Find where the given text appears and provide that cell's center as (x, y) coordinate. 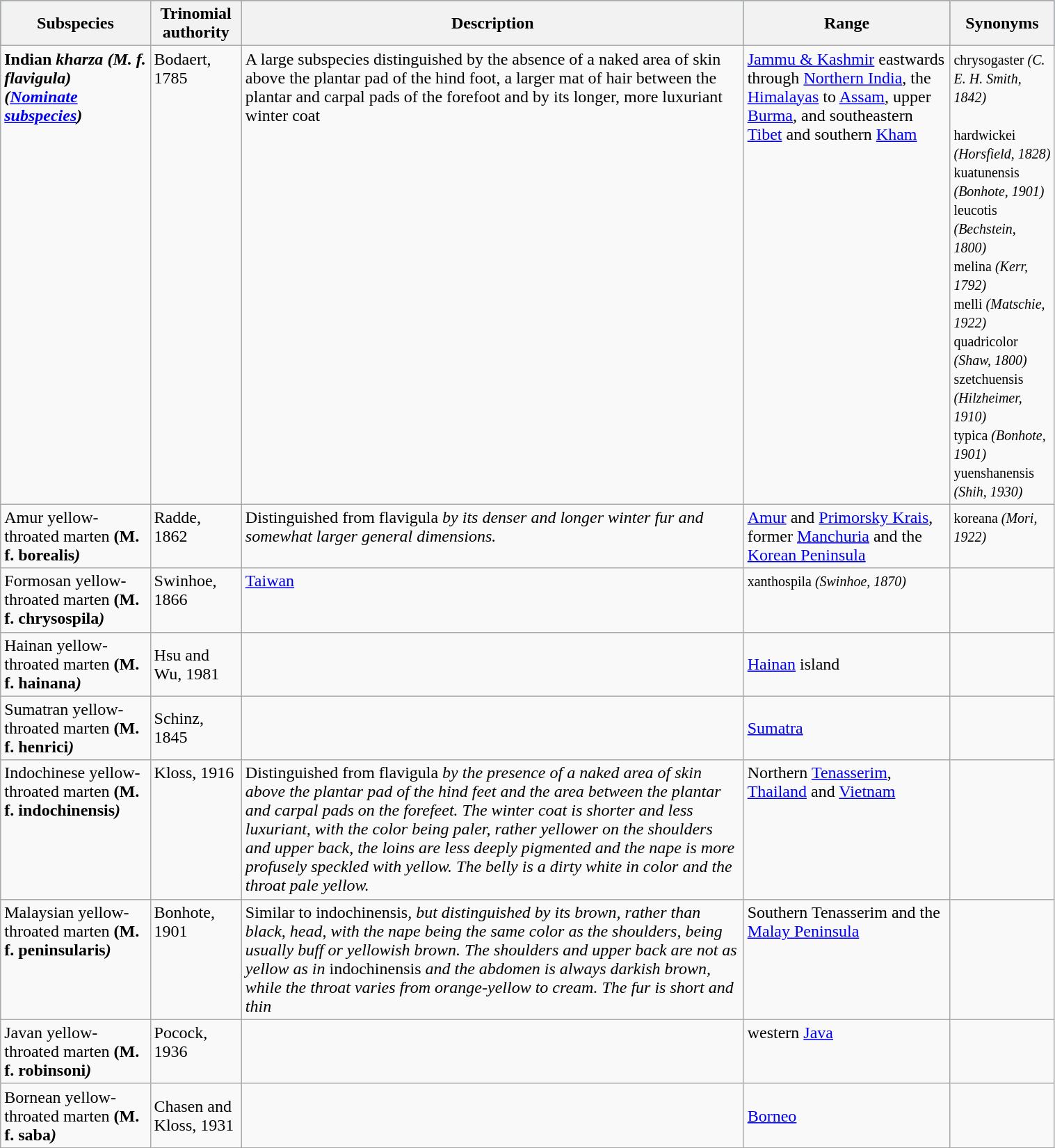
Sumatran yellow-throated marten (M. f. henrici) (75, 728)
xanthospila (Swinhoe, 1870) (847, 600)
Amur and Primorsky Krais, former Manchuria and the Korean Peninsula (847, 536)
Chasen and Kloss, 1931 (196, 1115)
Range (847, 24)
Indian kharza (M. f. flavigula)(Nominate subspecies) (75, 275)
western Java (847, 1051)
Radde, 1862 (196, 536)
Bornean yellow-throated marten (M. f. saba) (75, 1115)
Sumatra (847, 728)
Trinomial authority (196, 24)
Taiwan (492, 600)
Malaysian yellow-throated marten (M. f. peninsularis) (75, 960)
Pocock, 1936 (196, 1051)
Javan yellow-throated marten (M. f. robinsoni) (75, 1051)
Amur yellow-throated marten (M. f. borealis) (75, 536)
Subspecies (75, 24)
Formosan yellow-throated marten (M. f. chrysospila) (75, 600)
Hainan island (847, 664)
koreana (Mori, 1922) (1002, 536)
Borneo (847, 1115)
Southern Tenasserim and the Malay Peninsula (847, 960)
Synonyms (1002, 24)
Bodaert, 1785 (196, 275)
Description (492, 24)
Jammu & Kashmir eastwards through Northern India, the Himalayas to Assam, upper Burma, and southeastern Tibet and southern Kham (847, 275)
Swinhoe, 1866 (196, 600)
Indochinese yellow-throated marten (M. f. indochinensis) (75, 830)
Bonhote, 1901 (196, 960)
Schinz, 1845 (196, 728)
Northern Tenasserim, Thailand and Vietnam (847, 830)
Hsu and Wu, 1981 (196, 664)
Hainan yellow-throated marten (M. f. hainana) (75, 664)
Distinguished from flavigula by its denser and longer winter fur and somewhat larger general dimensions. (492, 536)
Kloss, 1916 (196, 830)
